Locate the cell with the specified text and output its (x, y) center coordinate. 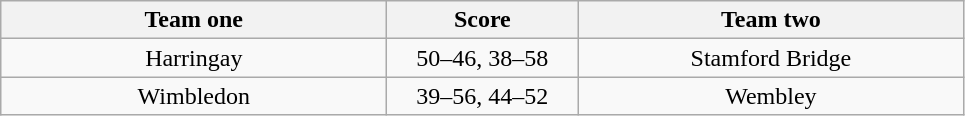
Stamford Bridge (771, 58)
Score (482, 20)
Harringay (194, 58)
Team two (771, 20)
Wembley (771, 96)
Wimbledon (194, 96)
50–46, 38–58 (482, 58)
39–56, 44–52 (482, 96)
Team one (194, 20)
